Detect which cell encompasses the target text, then output its [x, y] center coordinate. 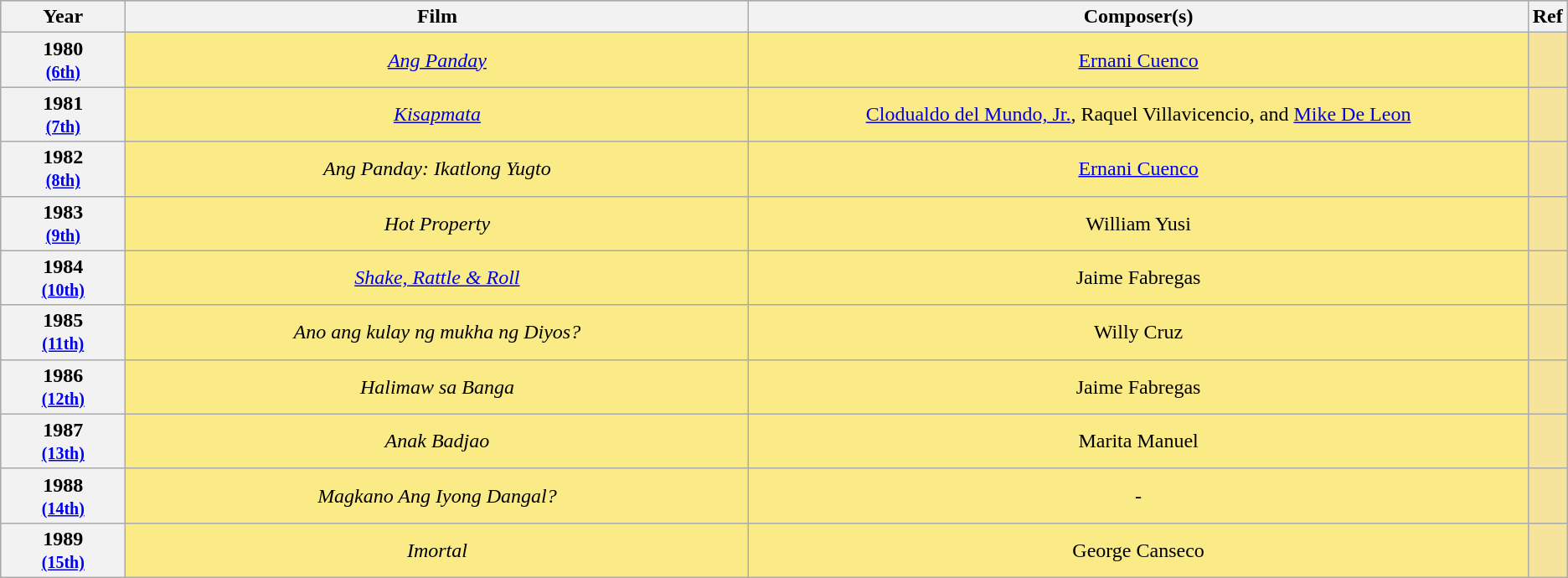
Kisapmata [437, 114]
Year [64, 17]
1981 (7th) [64, 114]
Shake, Rattle & Roll [437, 278]
Willy Cruz [1138, 332]
Magkano Ang Iyong Dangal? [437, 496]
Composer(s) [1138, 17]
1986 (12th) [64, 387]
Clodualdo del Mundo, Jr., Raquel Villavicencio, and Mike De Leon [1138, 114]
1987 (13th) [64, 441]
Anak Badjao [437, 441]
Film [437, 17]
Halimaw sa Banga [437, 387]
1988 (14th) [64, 496]
Imortal [437, 550]
Marita Manuel [1138, 441]
Ano ang kulay ng mukha ng Diyos? [437, 332]
Ang Panday [437, 60]
1989 (15th) [64, 550]
William Yusi [1138, 223]
1985 (11th) [64, 332]
George Canseco [1138, 550]
1982 (8th) [64, 169]
- [1138, 496]
Ang Panday: Ikatlong Yugto [437, 169]
1983 (9th) [64, 223]
1980 (6th) [64, 60]
Hot Property [437, 223]
1984 (10th) [64, 278]
Ref [1548, 17]
